For the text-containing cell, return its midpoint in [X, Y] coordinate format. 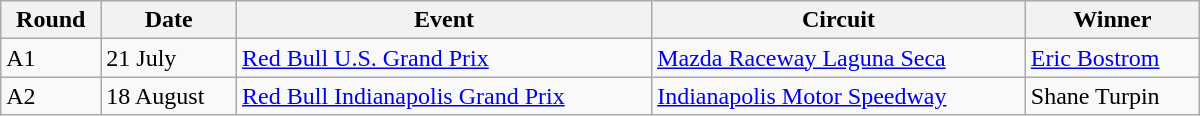
Shane Turpin [1112, 96]
Red Bull Indianapolis Grand Prix [444, 96]
Eric Bostrom [1112, 58]
Red Bull U.S. Grand Prix [444, 58]
A1 [51, 58]
18 August [169, 96]
Date [169, 20]
Indianapolis Motor Speedway [839, 96]
21 July [169, 58]
Event [444, 20]
A2 [51, 96]
Circuit [839, 20]
Mazda Raceway Laguna Seca [839, 58]
Winner [1112, 20]
Round [51, 20]
